Pinpoint the cell where the given text exists, returning its [x, y] midpoint coordinate. 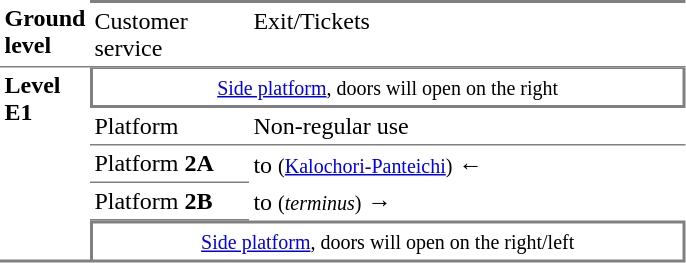
Ground level [45, 34]
to (terminus) → [467, 202]
Customer service [170, 34]
LevelΕ1 [45, 166]
Non-regular use [467, 127]
Platform 2A [170, 165]
Side platform, doors will open on the right/left [388, 241]
Exit/Tickets [467, 34]
Platform [170, 127]
Side platform, doors will open on the right [388, 88]
to (Kalochori-Panteichi) ← [467, 165]
Platform 2B [170, 202]
